Return [x, y] of the center of cell containing provided text 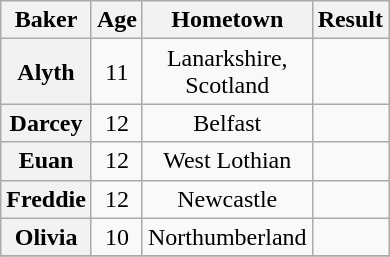
West Lothian [227, 161]
Freddie [46, 199]
Baker [46, 20]
Belfast [227, 123]
10 [116, 237]
Result [350, 20]
Olivia [46, 237]
11 [116, 72]
Newcastle [227, 199]
Hometown [227, 20]
Age [116, 20]
Alyth [46, 72]
Northumberland [227, 237]
Darcey [46, 123]
Euan [46, 161]
Lanarkshire,Scotland [227, 72]
